Capture the cell that displays the provided text and extract its (x, y) central coordinate. 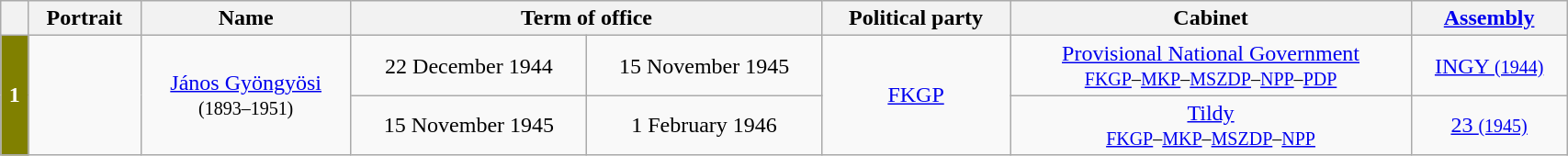
Political party (917, 18)
TildyFKGP–MKP–MSZDP–NPP (1211, 125)
Assembly (1490, 18)
1 February 1946 (704, 125)
FKGP (917, 95)
Cabinet (1211, 18)
Provisional National GovernmentFKGP–MKP–MSZDP–NPP–PDP (1211, 66)
János Gyöngyösi(1893–1951) (246, 95)
23 (1945) (1490, 125)
Portrait (85, 18)
1 (15, 95)
Term of office (586, 18)
INGY (1944) (1490, 66)
22 December 1944 (468, 66)
Name (246, 18)
